Provide the [X, Y] coordinate of the cell's center where the given text is located.  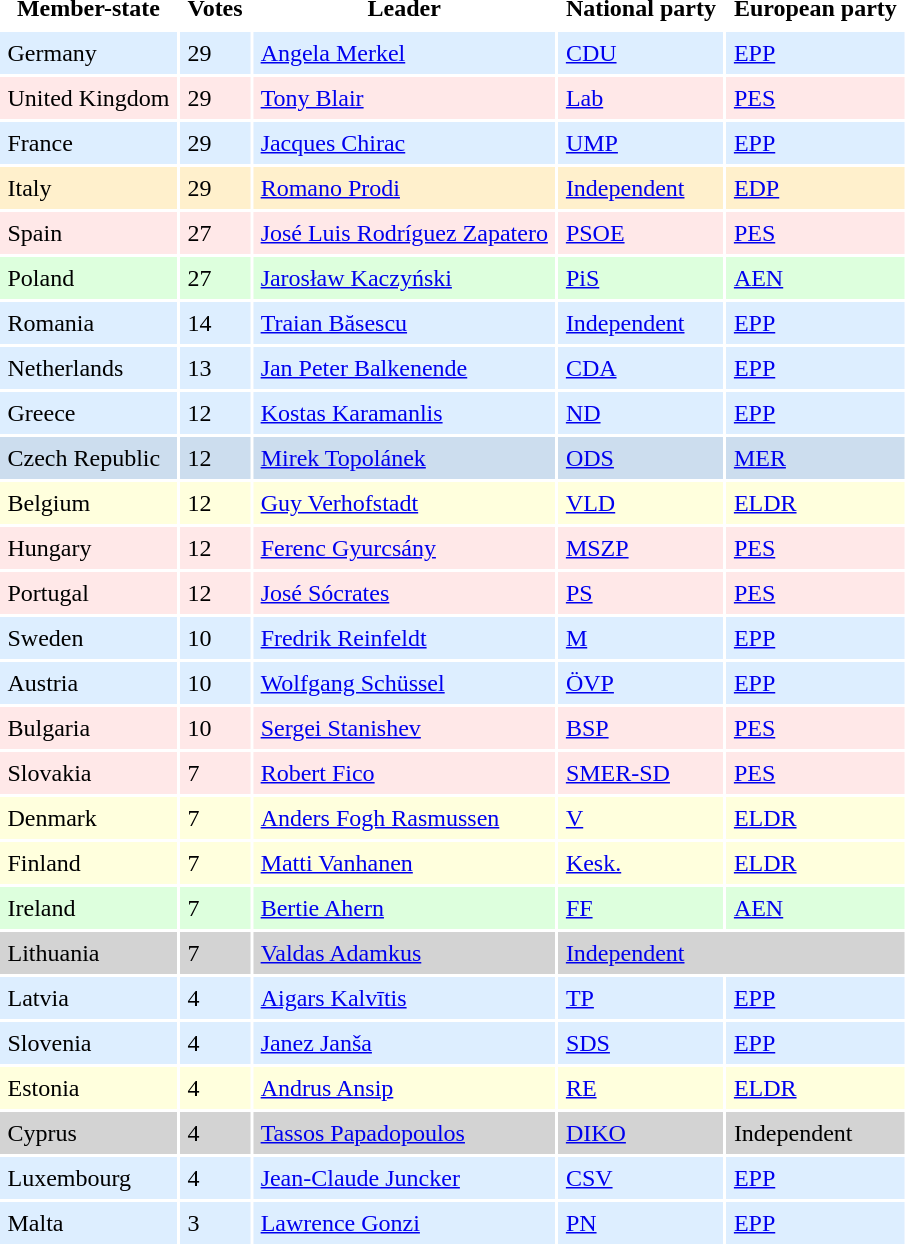
Valdas Adamkus [404, 953]
13 [215, 368]
Malta [88, 1223]
VLD [640, 503]
M [640, 638]
PN [640, 1223]
ÖVP [640, 683]
Bertie Ahern [404, 908]
Sergei Stanishev [404, 728]
Tony Blair [404, 98]
PSOE [640, 233]
Germany [88, 53]
Traian Băsescu [404, 323]
Austria [88, 683]
José Sócrates [404, 593]
PiS [640, 278]
TP [640, 998]
Romania [88, 323]
Ferenc Gyurcsány [404, 548]
Denmark [88, 818]
V [640, 818]
Wolfgang Schüssel [404, 683]
Jean-Claude Juncker [404, 1178]
Czech Republic [88, 458]
Janez Janša [404, 1043]
Slovakia [88, 773]
ODS [640, 458]
Jan Peter Balkenende [404, 368]
EDP [815, 188]
14 [215, 323]
Anders Fogh Rasmussen [404, 818]
Cyprus [88, 1133]
SMER-SD [640, 773]
France [88, 143]
Mirek Topolánek [404, 458]
Slovenia [88, 1043]
Luxembourg [88, 1178]
Tassos Papadopoulos [404, 1133]
CDU [640, 53]
MSZP [640, 548]
CSV [640, 1178]
Jacques Chirac [404, 143]
MER [815, 458]
Spain [88, 233]
Kostas Karamanlis [404, 413]
Estonia [88, 1088]
UMP [640, 143]
Lithuania [88, 953]
Andrus Ansip [404, 1088]
ND [640, 413]
DIKO [640, 1133]
Netherlands [88, 368]
FF [640, 908]
3 [215, 1223]
Finland [88, 863]
Latvia [88, 998]
Lawrence Gonzi [404, 1223]
José Luis Rodríguez Zapatero [404, 233]
Portugal [88, 593]
Kesk. [640, 863]
PS [640, 593]
Jarosław Kaczyński [404, 278]
Bulgaria [88, 728]
Hungary [88, 548]
CDA [640, 368]
Angela Merkel [404, 53]
Aigars Kalvītis [404, 998]
Romano Prodi [404, 188]
United Kingdom [88, 98]
Sweden [88, 638]
Guy Verhofstadt [404, 503]
Belgium [88, 503]
Fredrik Reinfeldt [404, 638]
Greece [88, 413]
SDS [640, 1043]
Lab [640, 98]
Italy [88, 188]
RE [640, 1088]
Robert Fico [404, 773]
BSP [640, 728]
Ireland [88, 908]
Matti Vanhanen [404, 863]
Poland [88, 278]
